Extract the [x, y] coordinate from the center of the cell holding the provided text.  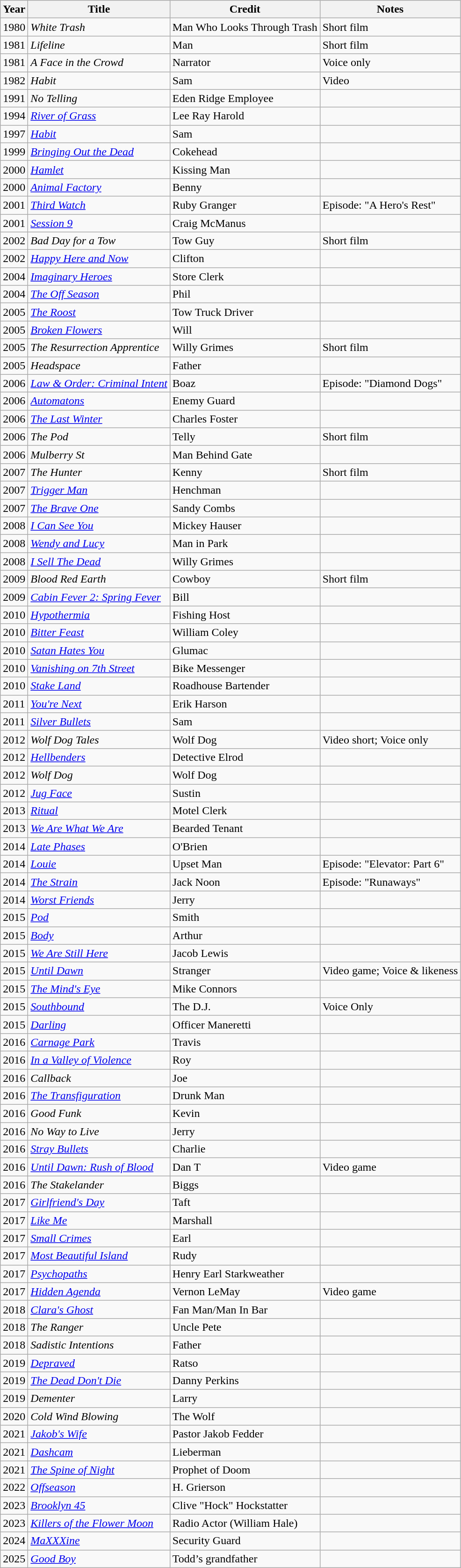
The Off Season [99, 294]
Roy [245, 1060]
Year [14, 9]
Store Clerk [245, 277]
Mike Connors [245, 989]
William Coley [245, 633]
Bad Day for a Tow [99, 241]
The Resurrection Apprentice [99, 348]
Ruby Granger [245, 205]
Glumac [245, 650]
Cold Wind Blowing [99, 1416]
Man [245, 45]
Trigger Man [99, 490]
Like Me [99, 1220]
Stake Land [99, 686]
The D.J. [245, 1006]
Ratso [245, 1363]
The Wolf [245, 1416]
Pastor Jakob Fedder [245, 1434]
Lee Ray Harold [245, 116]
Pod [99, 918]
Episode: "Elevator: Part 6" [390, 864]
Man Behind Gate [245, 454]
Tow Guy [245, 241]
No Way to Live [99, 1131]
Henchman [245, 490]
Joe [245, 1078]
Charles Foster [245, 419]
Voice only [390, 63]
Drunk Man [245, 1096]
Stray Bullets [99, 1149]
Biggs [245, 1185]
Imaginary Heroes [99, 277]
Small Crimes [99, 1238]
Episode: "Diamond Dogs" [390, 383]
Detective Elrod [245, 757]
Broken Flowers [99, 330]
The Brave One [99, 508]
Clive "Hock" Hockstatter [245, 1505]
Wendy and Lucy [99, 544]
Psychopaths [99, 1274]
Telly [245, 437]
Law & Order: Criminal Intent [99, 383]
Charlie [245, 1149]
Ritual [99, 811]
1999 [14, 152]
Dan T [245, 1167]
Title [99, 9]
Late Phases [99, 846]
Fishing Host [245, 615]
Notes [390, 9]
Cowboy [245, 579]
Henry Earl Starkweather [245, 1274]
The Spine of Night [99, 1470]
Most Beautiful Island [99, 1256]
Marshall [245, 1220]
The Ranger [99, 1327]
Earl [245, 1238]
Dashcam [99, 1452]
Tow Truck Driver [245, 312]
Kenny [245, 472]
Larry [245, 1399]
Arthur [245, 935]
Radio Actor (William Hale) [245, 1523]
Blood Red Earth [99, 579]
Uncle Pete [245, 1327]
Prophet of Doom [245, 1470]
Girlfriend's Day [99, 1203]
Vanishing on 7th Street [99, 668]
H. Grierson [245, 1488]
The Last Winter [99, 419]
Clara's Ghost [99, 1309]
1982 [14, 80]
The Pod [99, 437]
Jug Face [99, 793]
Worst Friends [99, 900]
Killers of the Flower Moon [99, 1523]
Cabin Fever 2: Spring Fever [99, 597]
1991 [14, 98]
2020 [14, 1416]
We Are Still Here [99, 953]
1997 [14, 134]
Man Who Looks Through Trash [245, 27]
Headspace [99, 365]
Man in Park [245, 544]
Episode: "A Hero's Rest" [390, 205]
2022 [14, 1488]
Bill [245, 597]
Fan Man/Man In Bar [245, 1309]
Security Guard [245, 1541]
The Dead Don't Die [99, 1381]
Clifton [245, 259]
No Telling [99, 98]
Dementer [99, 1399]
Sustin [245, 793]
Narrator [245, 63]
1980 [14, 27]
Hypothermia [99, 615]
Animal Factory [99, 187]
Smith [245, 918]
The Strain [99, 882]
Bearded Tenant [245, 829]
Satan Hates You [99, 650]
Offseason [99, 1488]
I Sell The Dead [99, 562]
Travis [245, 1042]
Boaz [245, 383]
Hamlet [99, 169]
You're Next [99, 704]
Rudy [245, 1256]
Enemy Guard [245, 401]
Depraved [99, 1363]
Will [245, 330]
Phil [245, 294]
Video game; Voice & likeness [390, 971]
MaXXXine [99, 1541]
Callback [99, 1078]
Good Funk [99, 1114]
Cokehead [245, 152]
Sandy Combs [245, 508]
Mulberry St [99, 454]
Bike Messenger [245, 668]
Sadistic Intentions [99, 1345]
Eden Ridge Employee [245, 98]
Bitter Feast [99, 633]
Until Dawn [99, 971]
Motel Clerk [245, 811]
Hellbenders [99, 757]
Session 9 [99, 223]
Kissing Man [245, 169]
Silver Bullets [99, 722]
Good Boy [99, 1559]
We Are What We Are [99, 829]
Happy Here and Now [99, 259]
Officer Maneretti [245, 1024]
Credit [245, 9]
Louie [99, 864]
2024 [14, 1541]
Jacob Lewis [245, 953]
Lieberman [245, 1452]
Craig McManus [245, 223]
1994 [14, 116]
Taft [245, 1203]
Hidden Agenda [99, 1291]
River of Grass [99, 116]
In a Valley of Violence [99, 1060]
Jack Noon [245, 882]
I Can See You [99, 526]
The Transfiguration [99, 1096]
2025 [14, 1559]
The Hunter [99, 472]
Wolf Dog Tales [99, 739]
Darling [99, 1024]
Brooklyn 45 [99, 1505]
A Face in the Crowd [99, 63]
White Trash [99, 27]
Stranger [245, 971]
The Roost [99, 312]
Lifeline [99, 45]
Video [390, 80]
Benny [245, 187]
Jakob's Wife [99, 1434]
O'Brien [245, 846]
Roadhouse Bartender [245, 686]
The Stakelander [99, 1185]
Episode: "Runaways" [390, 882]
The Mind's Eye [99, 989]
Kevin [245, 1114]
Voice Only [390, 1006]
Video short; Voice only [390, 739]
Danny Perkins [245, 1381]
Todd’s grandfather [245, 1559]
Automatons [99, 401]
Bringing Out the Dead [99, 152]
Body [99, 935]
Upset Man [245, 864]
Until Dawn: Rush of Blood [99, 1167]
Third Watch [99, 205]
Erik Harson [245, 704]
Southbound [99, 1006]
Carnage Park [99, 1042]
Mickey Hauser [245, 526]
Vernon LeMay [245, 1291]
